From the cell containing the given text, extract its center point as (x, y) coordinate. 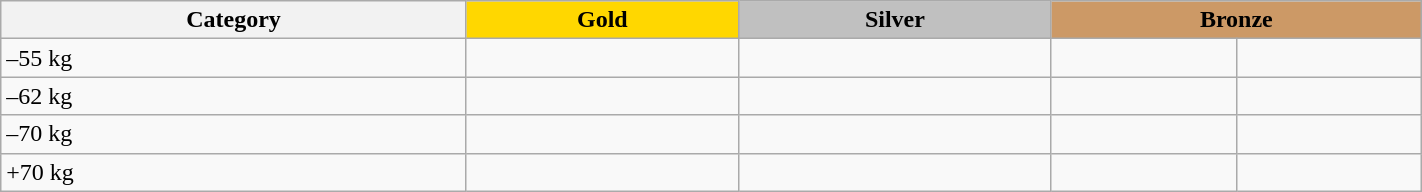
–62 kg (234, 96)
–55 kg (234, 58)
Silver (894, 20)
–70 kg (234, 134)
Gold (602, 20)
Bronze (1236, 20)
Category (234, 20)
+70 kg (234, 172)
